Find where the given text appears and provide that cell's center as (x, y) coordinate. 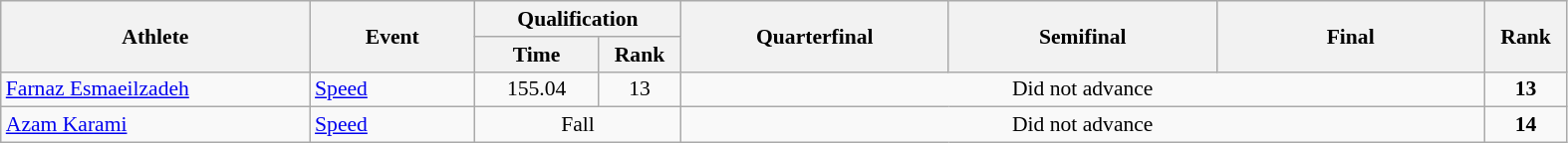
155.04 (537, 89)
Event (392, 36)
Qualification (578, 19)
14 (1526, 125)
Final (1351, 36)
Athlete (155, 36)
Farnaz Esmaeilzadeh (155, 89)
Azam Karami (155, 125)
Time (537, 55)
Semifinal (1082, 36)
Quarterfinal (815, 36)
Fall (578, 125)
